From the cell containing the given text, extract its center point as (X, Y) coordinate. 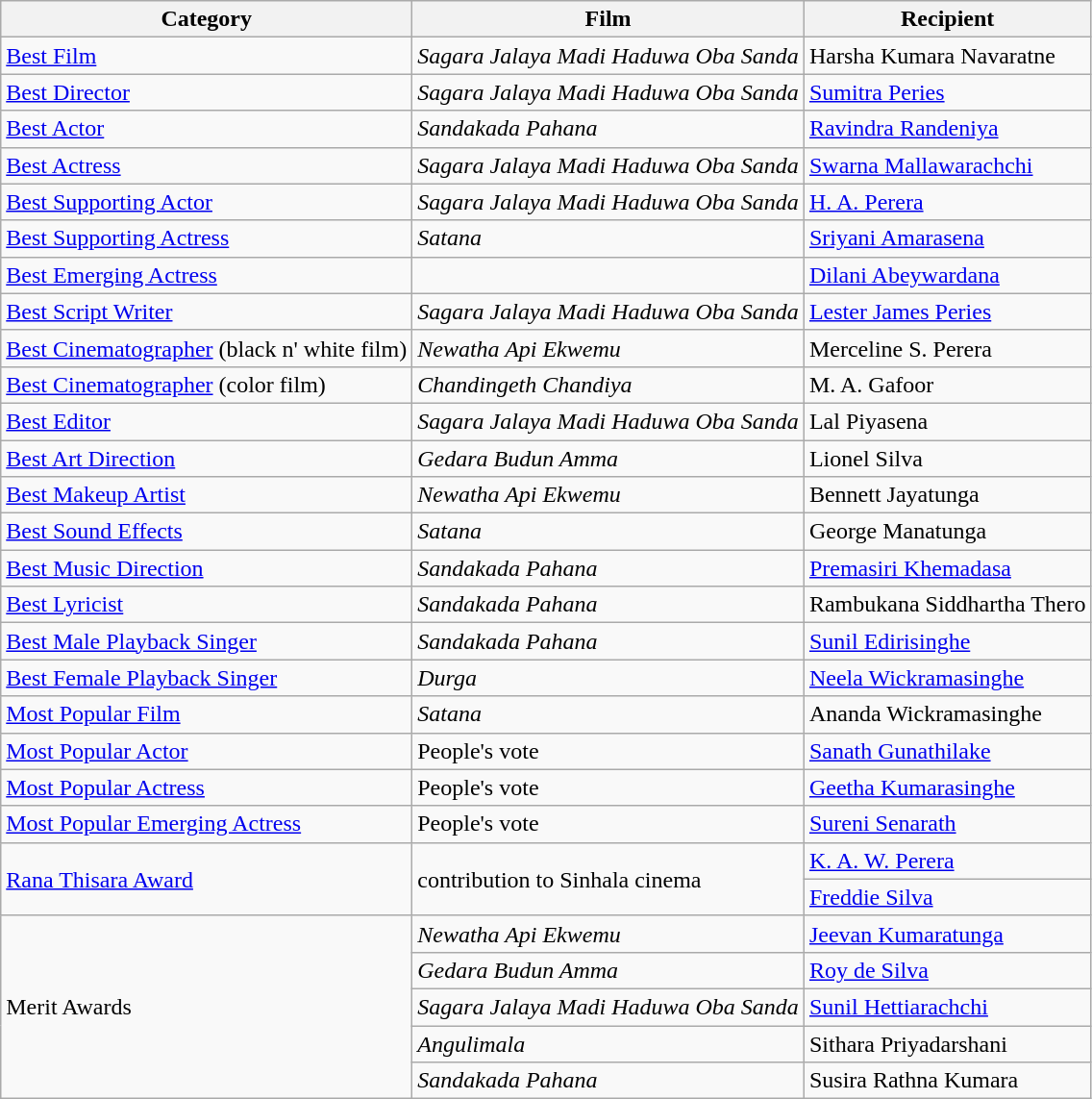
Best Actress (207, 165)
Sithara Priyadarshani (948, 1043)
Best Film (207, 56)
M. A. Gafoor (948, 385)
contribution to Sinhala cinema (608, 879)
Best Editor (207, 421)
Bennett Jayatunga (948, 495)
Sriyani Amarasena (948, 238)
Chandingeth Chandiya (608, 385)
Rambukana Siddhartha Thero (948, 605)
Sureni Senarath (948, 824)
Rana Thisara Award (207, 879)
Best Lyricist (207, 605)
Best Supporting Actress (207, 238)
Recipient (948, 19)
Sunil Edirisinghe (948, 641)
Sumitra Peries (948, 92)
Film (608, 19)
Freddie Silva (948, 897)
H. A. Perera (948, 202)
Lionel Silva (948, 459)
Susira Rathna Kumara (948, 1081)
Lal Piyasena (948, 421)
Premasiri Khemadasa (948, 568)
Merit Awards (207, 1007)
Best Male Playback Singer (207, 641)
Best Makeup Artist (207, 495)
Best Female Playback Singer (207, 678)
Best Music Direction (207, 568)
Category (207, 19)
Ananda Wickramasinghe (948, 714)
Best Sound Effects (207, 532)
K. A. W. Perera (948, 861)
Sanath Gunathilake (948, 751)
Lester James Peries (948, 312)
Angulimala (608, 1043)
Swarna Mallawarachchi (948, 165)
Most Popular Actress (207, 787)
Ravindra Randeniya (948, 129)
Best Script Writer (207, 312)
George Manatunga (948, 532)
Best Cinematographer (black n' white film) (207, 348)
Jeevan Kumaratunga (948, 934)
Best Emerging Actress (207, 275)
Roy de Silva (948, 970)
Merceline S. Perera (948, 348)
Most Popular Actor (207, 751)
Best Cinematographer (color film) (207, 385)
Dilani Abeywardana (948, 275)
Best Supporting Actor (207, 202)
Harsha Kumara Navaratne (948, 56)
Sunil Hettiarachchi (948, 1007)
Most Popular Film (207, 714)
Neela Wickramasinghe (948, 678)
Geetha Kumarasinghe (948, 787)
Most Popular Emerging Actress (207, 824)
Best Actor (207, 129)
Best Director (207, 92)
Best Art Direction (207, 459)
Durga (608, 678)
